Locate the cell with the specified text and output its [X, Y] center coordinate. 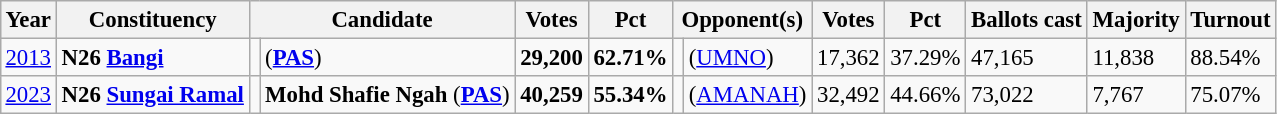
(UMNO) [747, 57]
Candidate [382, 20]
(AMANAH) [747, 95]
44.66% [926, 95]
17,362 [848, 57]
Ballots cast [1026, 20]
Turnout [1230, 20]
Opponent(s) [742, 20]
88.54% [1230, 57]
11,838 [1136, 57]
37.29% [926, 57]
73,022 [1026, 95]
29,200 [552, 57]
(PAS) [388, 57]
2013 [28, 57]
32,492 [848, 95]
N26 Bangi [152, 57]
55.34% [630, 95]
40,259 [552, 95]
N26 Sungai Ramal [152, 95]
2023 [28, 95]
Mohd Shafie Ngah (PAS) [388, 95]
Constituency [152, 20]
47,165 [1026, 57]
7,767 [1136, 95]
75.07% [1230, 95]
62.71% [630, 57]
Majority [1136, 20]
Year [28, 20]
